For the text-containing cell, return its midpoint in (x, y) coordinate format. 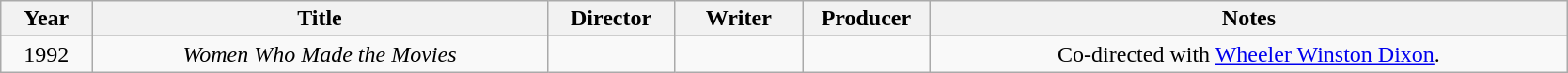
Title (320, 19)
1992 (47, 54)
Writer (739, 19)
Notes (1248, 19)
Women Who Made the Movies (320, 54)
Director (611, 19)
Co-directed with Wheeler Winston Dixon. (1248, 54)
Producer (867, 19)
Year (47, 19)
